Capture the cell that displays the provided text and extract its [x, y] central coordinate. 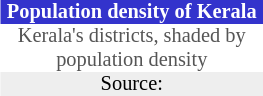
Population density of Kerala [131, 12]
Source: [131, 84]
Kerala's districts, shaded by population density [131, 48]
